Detect which cell encompasses the target text, then output its (X, Y) center coordinate. 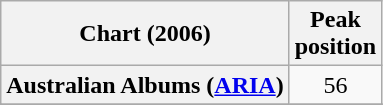
56 (335, 85)
Peakposition (335, 34)
Chart (2006) (145, 34)
Australian Albums (ARIA) (145, 85)
